Search for the cell housing the specified text and yield its (x, y) center coordinate. 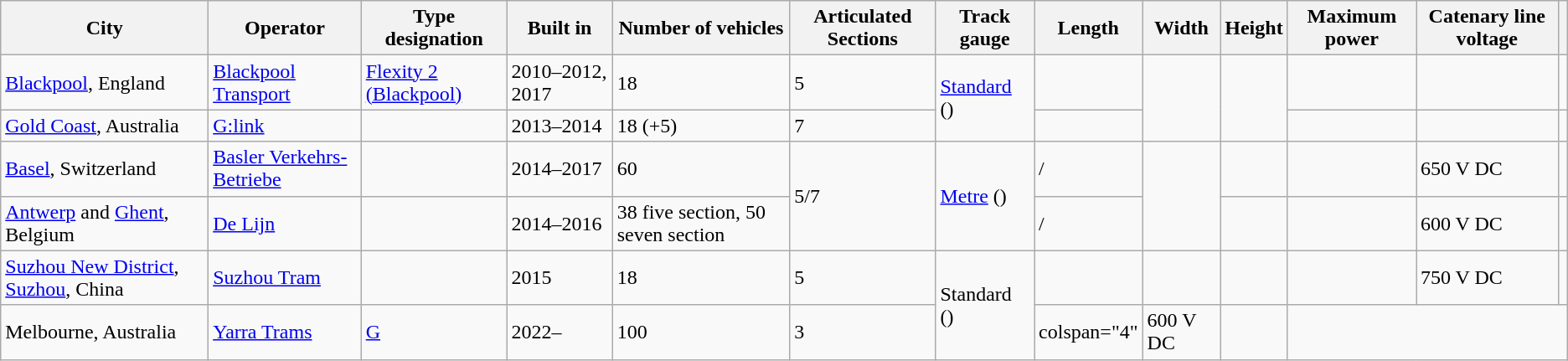
Width (1181, 28)
5/7 (863, 196)
Yarra Trams (285, 332)
Antwerp and Ghent, Belgium (105, 223)
2022– (560, 332)
City (105, 28)
Type designation (434, 28)
Length (1089, 28)
Height (1254, 28)
650 V DC (1488, 169)
Articulated Sections (863, 28)
Track gauge (985, 28)
100 (701, 332)
7 (863, 126)
2014–2016 (560, 223)
Blackpool, England (105, 82)
Flexity 2 (Blackpool) (434, 82)
Metre () (985, 196)
Melbourne, Australia (105, 332)
750 V DC (1488, 278)
60 (701, 169)
colspan="4" (1089, 332)
G:link (285, 126)
Built in (560, 28)
Operator (285, 28)
2010–2012, 2017 (560, 82)
38 five section, 50 seven section (701, 223)
Basel, Switzerland (105, 169)
De Lijn (285, 223)
Suzhou New District, Suzhou, China (105, 278)
G (434, 332)
Catenary line voltage (1488, 28)
Blackpool Transport (285, 82)
18 (+5) (701, 126)
2014–2017 (560, 169)
Suzhou Tram (285, 278)
Maximum power (1352, 28)
Basler Verkehrs-Betriebe (285, 169)
Gold Coast, Australia (105, 126)
3 (863, 332)
2015 (560, 278)
Number of vehicles (701, 28)
2013–2014 (560, 126)
